Return (X, Y) of the center of cell containing provided text 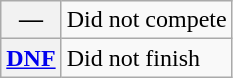
— (31, 20)
Did not compete (146, 20)
Did not finish (146, 58)
DNF (31, 58)
